Extract the (x, y) coordinate from the center of the cell holding the provided text.  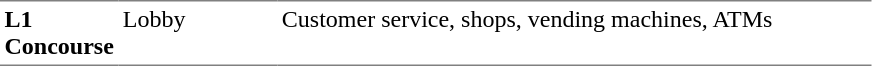
L1Concourse (59, 33)
Customer service, shops, vending machines, ATMs (574, 33)
Lobby (198, 33)
